Return the [X, Y] coordinate for the center point of the cell that contains the specified text.  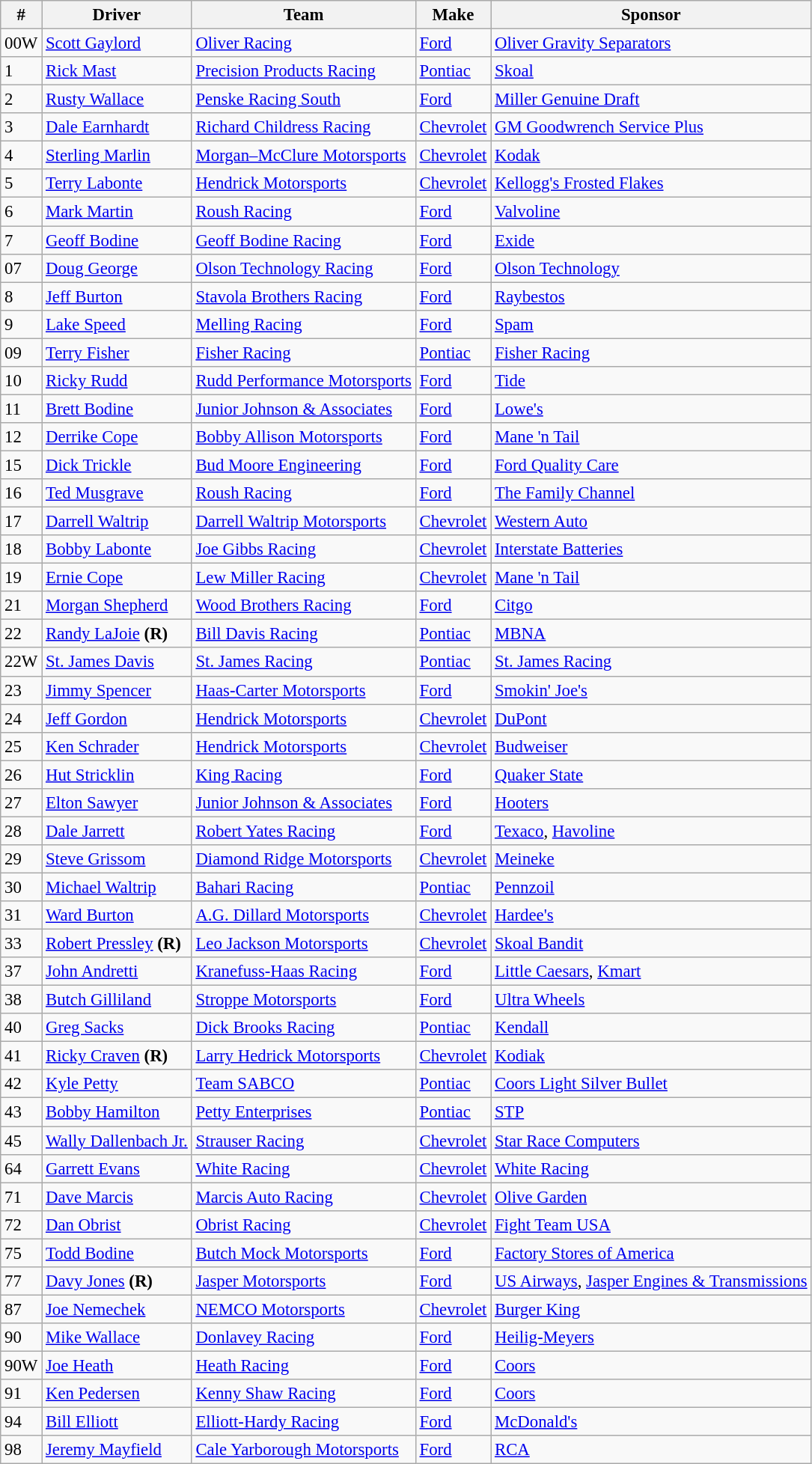
94 [21, 1422]
Olson Technology [651, 268]
Sterling Marlin [117, 156]
Rudd Performance Motorsports [304, 381]
22 [21, 634]
Olson Technology Racing [304, 268]
91 [21, 1394]
Joe Gibbs Racing [304, 549]
Ricky Rudd [117, 381]
Kendall [651, 1028]
Hut Stricklin [117, 775]
Team [304, 15]
Dave Marcis [117, 1197]
Terry Fisher [117, 353]
Quaker State [651, 775]
Geoff Bodine Racing [304, 240]
Joe Nemechek [117, 1309]
Bud Moore Engineering [304, 465]
Oliver Gravity Separators [651, 43]
Elton Sawyer [117, 803]
9 [21, 324]
5 [21, 183]
Dick Brooks Racing [304, 1028]
98 [21, 1450]
Skoal [651, 71]
Kodak [651, 156]
28 [21, 831]
Michael Waltrip [117, 887]
Diamond Ridge Motorsports [304, 859]
10 [21, 381]
6 [21, 212]
Kyle Petty [117, 1085]
Ford Quality Care [651, 465]
Marcis Auto Racing [304, 1197]
41 [21, 1056]
Jeff Burton [117, 296]
Ted Musgrave [117, 493]
Dick Trickle [117, 465]
Randy LaJoie (R) [117, 634]
2 [21, 100]
Bill Davis Racing [304, 634]
Driver [117, 15]
Pennzoil [651, 887]
Butch Gilliland [117, 1000]
27 [21, 803]
17 [21, 522]
Terry Labonte [117, 183]
Lake Speed [117, 324]
Morgan Shepherd [117, 606]
Hardee's [651, 915]
Petty Enterprises [304, 1112]
Miller Genuine Draft [651, 100]
Geoff Bodine [117, 240]
77 [21, 1281]
12 [21, 437]
21 [21, 606]
Jasper Motorsports [304, 1281]
Strauser Racing [304, 1141]
Heath Racing [304, 1365]
71 [21, 1197]
Dan Obrist [117, 1224]
Larry Hedrick Motorsports [304, 1056]
Jeff Gordon [117, 719]
Spam [651, 324]
Citgo [651, 606]
McDonald's [651, 1422]
A.G. Dillard Motorsports [304, 915]
Davy Jones (R) [117, 1281]
90 [21, 1338]
25 [21, 746]
Doug George [117, 268]
Ken Schrader [117, 746]
Team SABCO [304, 1085]
GM Goodwrench Service Plus [651, 127]
The Family Channel [651, 493]
Lew Miller Racing [304, 578]
Oliver Racing [304, 43]
Robert Yates Racing [304, 831]
30 [21, 887]
Joe Heath [117, 1365]
Smokin' Joe's [651, 690]
Stroppe Motorsports [304, 1000]
26 [21, 775]
Dale Jarrett [117, 831]
Ultra Wheels [651, 1000]
Hooters [651, 803]
87 [21, 1309]
Butch Mock Motorsports [304, 1253]
Garrett Evans [117, 1168]
Mark Martin [117, 212]
Bobby Allison Motorsports [304, 437]
Wood Brothers Racing [304, 606]
Sponsor [651, 15]
3 [21, 127]
42 [21, 1085]
Jimmy Spencer [117, 690]
Leo Jackson Motorsports [304, 944]
Steve Grissom [117, 859]
Morgan–McClure Motorsports [304, 156]
Wally Dallenbach Jr. [117, 1141]
40 [21, 1028]
11 [21, 409]
75 [21, 1253]
07 [21, 268]
Little Caesars, Kmart [651, 972]
STP [651, 1112]
64 [21, 1168]
00W [21, 43]
MBNA [651, 634]
Western Auto [651, 522]
Dale Earnhardt [117, 127]
09 [21, 353]
St. James Davis [117, 662]
Exide [651, 240]
NEMCO Motorsports [304, 1309]
Factory Stores of America [651, 1253]
Rusty Wallace [117, 100]
Brett Bodine [117, 409]
Fight Team USA [651, 1224]
43 [21, 1112]
18 [21, 549]
Robert Pressley (R) [117, 944]
Bill Elliott [117, 1422]
Stavola Brothers Racing [304, 296]
24 [21, 719]
Elliott-Hardy Racing [304, 1422]
DuPont [651, 719]
Obrist Racing [304, 1224]
31 [21, 915]
Mike Wallace [117, 1338]
Richard Childress Racing [304, 127]
Precision Products Racing [304, 71]
Star Race Computers [651, 1141]
Darrell Waltrip [117, 522]
23 [21, 690]
29 [21, 859]
Scott Gaylord [117, 43]
Ernie Cope [117, 578]
Rick Mast [117, 71]
Kenny Shaw Racing [304, 1394]
Make [453, 15]
Todd Bodine [117, 1253]
Lowe's [651, 409]
RCA [651, 1450]
Texaco, Havoline [651, 831]
Bahari Racing [304, 887]
Coors Light Silver Bullet [651, 1085]
Kranefuss-Haas Racing [304, 972]
19 [21, 578]
Greg Sacks [117, 1028]
Raybestos [651, 296]
Ricky Craven (R) [117, 1056]
Meineke [651, 859]
72 [21, 1224]
Kodiak [651, 1056]
Skoal Bandit [651, 944]
Budweiser [651, 746]
7 [21, 240]
Jeremy Mayfield [117, 1450]
1 [21, 71]
22W [21, 662]
Ken Pedersen [117, 1394]
Valvoline [651, 212]
16 [21, 493]
37 [21, 972]
Bobby Labonte [117, 549]
45 [21, 1141]
US Airways, Jasper Engines & Transmissions [651, 1281]
33 [21, 944]
8 [21, 296]
Bobby Hamilton [117, 1112]
King Racing [304, 775]
John Andretti [117, 972]
Darrell Waltrip Motorsports [304, 522]
Interstate Batteries [651, 549]
Ward Burton [117, 915]
15 [21, 465]
Burger King [651, 1309]
Haas-Carter Motorsports [304, 690]
Olive Garden [651, 1197]
Cale Yarborough Motorsports [304, 1450]
Tide [651, 381]
90W [21, 1365]
# [21, 15]
Melling Racing [304, 324]
38 [21, 1000]
Penske Racing South [304, 100]
Donlavey Racing [304, 1338]
Derrike Cope [117, 437]
Kellogg's Frosted Flakes [651, 183]
4 [21, 156]
Heilig-Meyers [651, 1338]
